For the text-containing cell, return its midpoint in [x, y] coordinate format. 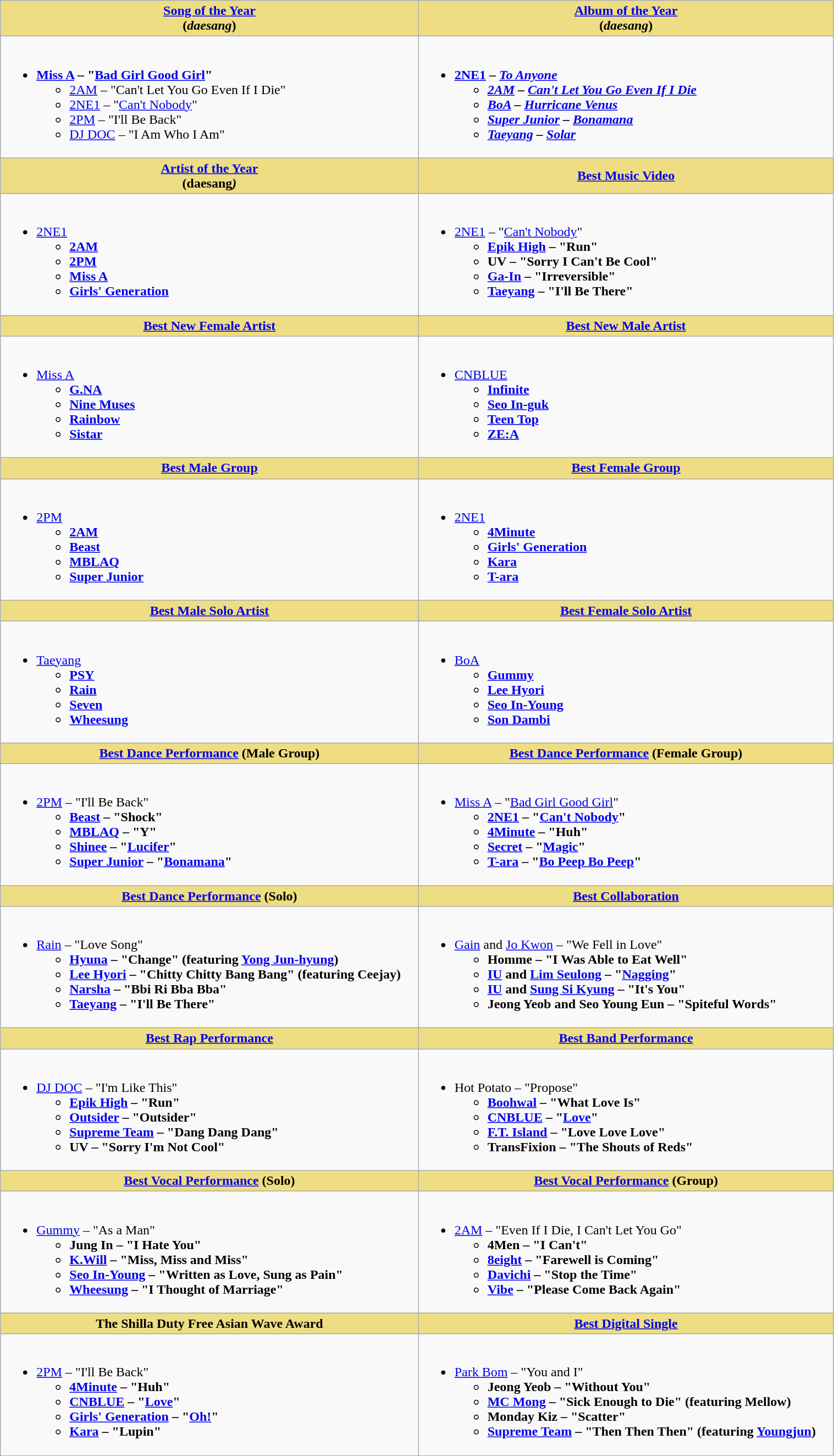
DJ DOC – "I'm Like This"Epik High – "Run"Outsider – "Outsider"Supreme Team – "Dang Dang Dang"UV – "Sorry I'm Not Cool" [209, 1110]
TaeyangPSYRainSevenWheesung [209, 682]
Artist of the Year(daesang) [209, 176]
Miss A – "Bad Girl Good Girl"2NE1 – "Can't Nobody"4Minute – "Huh"Secret – "Magic"T-ara – "Bo Peep Bo Peep" [626, 824]
Best Dance Performance (Solo) [209, 896]
BoAGummyLee HyoriSeo In-YoungSon Dambi [626, 682]
2PM – "I'll Be Back"4Minute – "Huh"CNBLUE – "Love"Girls' Generation – "Oh!"Kara – "Lupin" [209, 1395]
Best Digital Single [626, 1323]
2NE1 – To Anyone2AM – Can't Let You Go Even If I DieBoA – Hurricane VenusSuper Junior – BonamanaTaeyang – Solar [626, 97]
Best Rap Performance [209, 1039]
Best Dance Performance (Female Group) [626, 753]
Best Music Video [626, 176]
2NE14MinuteGirls' GenerationKaraT-ara [626, 539]
Best Collaboration [626, 896]
Hot Potato – "Propose"Boohwal – "What Love Is"CNBLUE – "Love"F.T. Island – "Love Love Love"TransFixion – "The Shouts of Reds" [626, 1110]
Best Female Group [626, 468]
Best Vocal Performance (Group) [626, 1181]
2PM – "I'll Be Back"Beast – "Shock"MBLAQ – "Y"Shinee – "Lucifer"Super Junior – "Bonamana" [209, 824]
Best Band Performance [626, 1039]
Best Vocal Performance (Solo) [209, 1181]
Album of the Year(daesang) [626, 19]
The Shilla Duty Free Asian Wave Award [209, 1323]
2AM – "Even If I Die, I Can't Let You Go"4Men – "I Can't"8eight – "Farewell is Coming"Davichi – "Stop the Time"Vibe – "Please Come Back Again" [626, 1252]
2NE12AM2PMMiss AGirls' Generation [209, 254]
Best Male Group [209, 468]
CNBLUEInfiniteSeo In-gukTeen TopZE:A [626, 397]
2PM2AMBeastMBLAQSuper Junior [209, 539]
Best Female Solo Artist [626, 611]
2NE1 – "Can't Nobody"Epik High – "Run"UV – "Sorry I Can't Be Cool"Ga-In – "Irreversible"Taeyang – "I'll Be There" [626, 254]
Best Male Solo Artist [209, 611]
Miss A – "Bad Girl Good Girl"2AM – "Can't Let You Go Even If I Die"2NE1 – "Can't Nobody"2PM – "I'll Be Back"DJ DOC – "I Am Who I Am" [209, 97]
Best New Male Artist [626, 326]
Miss AG.NANine MusesRainbowSistar [209, 397]
Song of the Year(daesang) [209, 19]
Best Dance Performance (Male Group) [209, 753]
Best New Female Artist [209, 326]
